For the text-containing cell, return its midpoint in [X, Y] coordinate format. 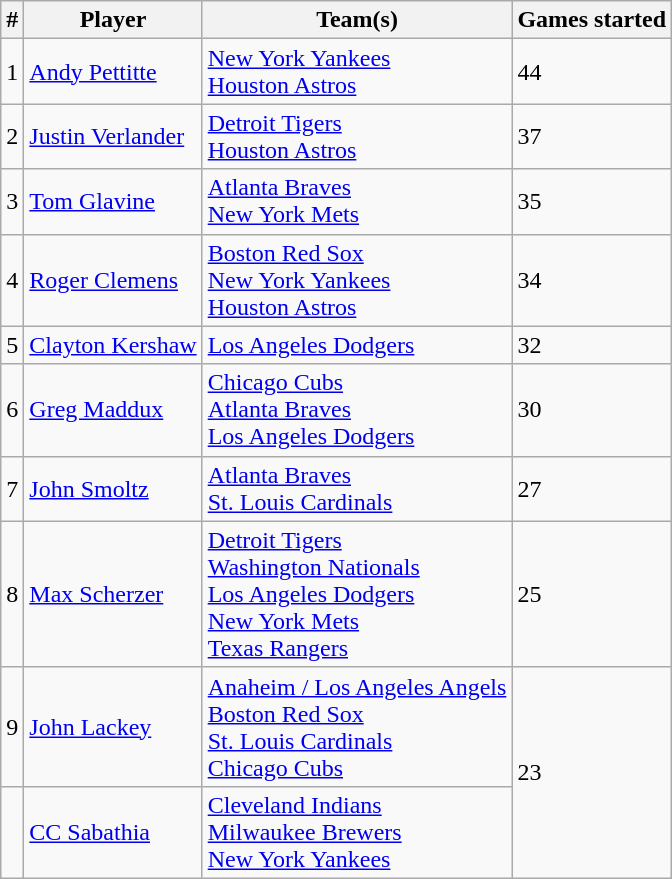
9 [12, 726]
1 [12, 72]
Max Scherzer [113, 594]
Detroit TigersHouston Astros [357, 136]
Atlanta BravesSt. Louis Cardinals [357, 488]
6 [12, 410]
Greg Maddux [113, 410]
Roger Clemens [113, 280]
John Smoltz [113, 488]
2 [12, 136]
Chicago CubsAtlanta BravesLos Angeles Dodgers [357, 410]
Clayton Kershaw [113, 345]
Atlanta BravesNew York Mets [357, 202]
John Lackey [113, 726]
Games started [592, 20]
Tom Glavine [113, 202]
Anaheim / Los Angeles AngelsBoston Red SoxSt. Louis CardinalsChicago Cubs [357, 726]
Andy Pettitte [113, 72]
Cleveland IndiansMilwaukee BrewersNew York Yankees [357, 832]
25 [592, 594]
# [12, 20]
4 [12, 280]
23 [592, 772]
Team(s) [357, 20]
Player [113, 20]
32 [592, 345]
New York YankeesHouston Astros [357, 72]
Los Angeles Dodgers [357, 345]
34 [592, 280]
5 [12, 345]
37 [592, 136]
3 [12, 202]
Justin Verlander [113, 136]
8 [12, 594]
CC Sabathia [113, 832]
7 [12, 488]
44 [592, 72]
30 [592, 410]
27 [592, 488]
Detroit TigersWashington NationalsLos Angeles DodgersNew York MetsTexas Rangers [357, 594]
35 [592, 202]
Boston Red SoxNew York YankeesHouston Astros [357, 280]
